Extract the (x, y) coordinate from the center of the cell holding the provided text.  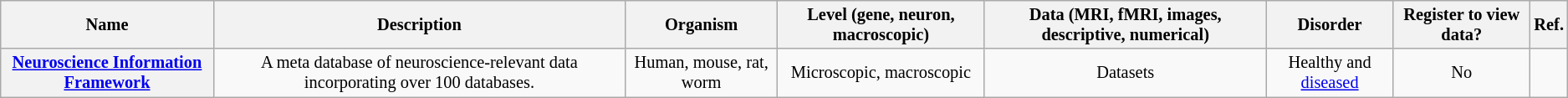
Data (MRI, fMRI, images, descriptive, numerical) (1126, 24)
Name (107, 24)
Datasets (1126, 73)
A meta database of neuroscience-relevant data incorporating over 100 databases. (419, 73)
Organism (702, 24)
Ref. (1549, 24)
Disorder (1330, 24)
Level (gene, neuron, macroscopic) (881, 24)
Register to view data? (1462, 24)
Description (419, 24)
Healthy and diseased (1330, 73)
Neuroscience Information Framework (107, 73)
No (1462, 73)
Human, mouse, rat, worm (702, 73)
Microscopic, macroscopic (881, 73)
